Search for the cell housing the specified text and yield its (x, y) center coordinate. 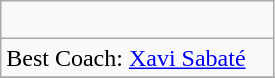
Best Coach: Xavi Sabaté (138, 58)
